Provide the [x, y] coordinate of the cell's center where the given text is located.  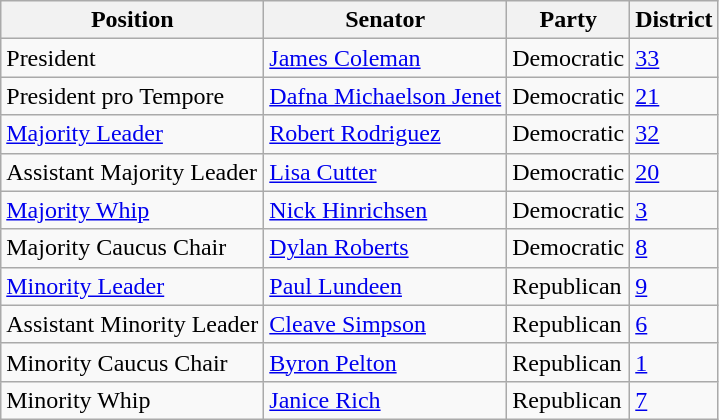
21 [674, 96]
Minority Whip [132, 400]
District [674, 20]
33 [674, 58]
President pro Tempore [132, 96]
President [132, 58]
Minority Caucus Chair [132, 362]
Byron Pelton [386, 362]
Janice Rich [386, 400]
Majority Leader [132, 134]
Dylan Roberts [386, 248]
Nick Hinrichsen [386, 210]
Cleave Simpson [386, 324]
Majority Whip [132, 210]
9 [674, 286]
6 [674, 324]
1 [674, 362]
Dafna Michaelson Jenet [386, 96]
32 [674, 134]
8 [674, 248]
Senator [386, 20]
3 [674, 210]
Robert Rodriguez [386, 134]
Assistant Minority Leader [132, 324]
Position [132, 20]
Lisa Cutter [386, 172]
7 [674, 400]
Assistant Majority Leader [132, 172]
James Coleman [386, 58]
20 [674, 172]
Paul Lundeen [386, 286]
Party [568, 20]
Majority Caucus Chair [132, 248]
Minority Leader [132, 286]
